Output the [X, Y] coordinate of the center of the cell containing the given text.  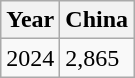
2,865 [97, 58]
China [97, 20]
2024 [30, 58]
Year [30, 20]
